Search for the cell housing the specified text and yield its (x, y) center coordinate. 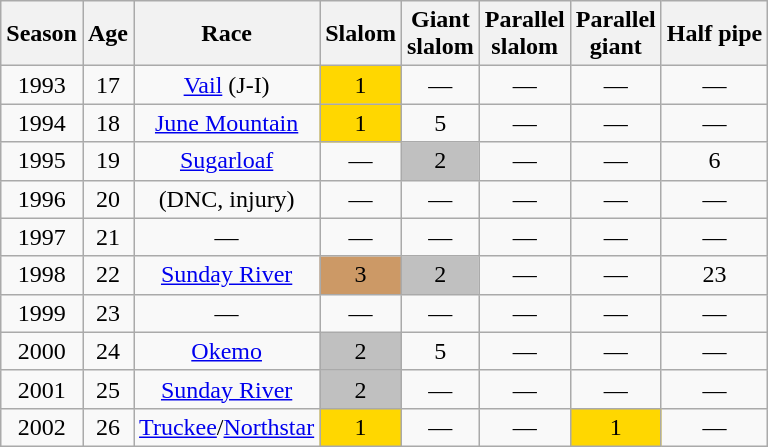
Age (108, 34)
2002 (42, 427)
2001 (42, 389)
24 (108, 351)
1994 (42, 123)
Giantslalom (440, 34)
Truckee/Northstar (227, 427)
21 (108, 237)
Slalom (361, 34)
19 (108, 161)
Half pipe (714, 34)
25 (108, 389)
22 (108, 275)
(DNC, injury) (227, 199)
Parallelgiant (616, 34)
June Mountain (227, 123)
17 (108, 85)
6 (714, 161)
26 (108, 427)
Race (227, 34)
1999 (42, 313)
1995 (42, 161)
Season (42, 34)
18 (108, 123)
1993 (42, 85)
Parallelslalom (524, 34)
1998 (42, 275)
Vail (J-I) (227, 85)
3 (361, 275)
2000 (42, 351)
1997 (42, 237)
Sugarloaf (227, 161)
20 (108, 199)
1996 (42, 199)
Okemo (227, 351)
